Find where the given text appears and provide that cell's center as (X, Y) coordinate. 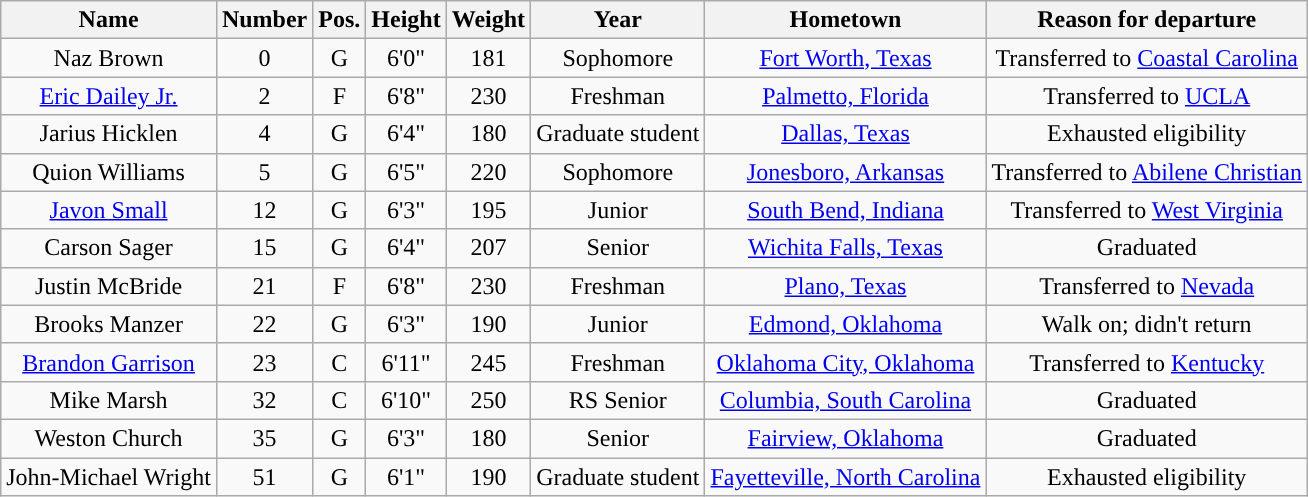
Fayetteville, North Carolina (846, 477)
Weston Church (109, 438)
220 (488, 172)
207 (488, 248)
Columbia, South Carolina (846, 400)
Name (109, 20)
6'11" (406, 362)
Fort Worth, Texas (846, 58)
Edmond, Oklahoma (846, 324)
23 (264, 362)
Javon Small (109, 210)
Mike Marsh (109, 400)
0 (264, 58)
Naz Brown (109, 58)
245 (488, 362)
Palmetto, Florida (846, 96)
Carson Sager (109, 248)
Number (264, 20)
21 (264, 286)
Transferred to Kentucky (1146, 362)
51 (264, 477)
195 (488, 210)
Quion Williams (109, 172)
Weight (488, 20)
2 (264, 96)
Transferred to West Virginia (1146, 210)
5 (264, 172)
Brandon Garrison (109, 362)
Jonesboro, Arkansas (846, 172)
Hometown (846, 20)
Fairview, Oklahoma (846, 438)
250 (488, 400)
6'1" (406, 477)
15 (264, 248)
Plano, Texas (846, 286)
6'5" (406, 172)
Reason for departure (1146, 20)
12 (264, 210)
Oklahoma City, Oklahoma (846, 362)
South Bend, Indiana (846, 210)
Brooks Manzer (109, 324)
Eric Dailey Jr. (109, 96)
Justin McBride (109, 286)
John-Michael Wright (109, 477)
6'0" (406, 58)
Dallas, Texas (846, 134)
Jarius Hicklen (109, 134)
Walk on; didn't return (1146, 324)
Pos. (340, 20)
Transferred to Abilene Christian (1146, 172)
181 (488, 58)
35 (264, 438)
Wichita Falls, Texas (846, 248)
Transferred to Coastal Carolina (1146, 58)
Transferred to UCLA (1146, 96)
Height (406, 20)
4 (264, 134)
RS Senior (618, 400)
6'10" (406, 400)
Year (618, 20)
Transferred to Nevada (1146, 286)
32 (264, 400)
22 (264, 324)
